Extract the [X, Y] coordinate from the center of the cell holding the provided text.  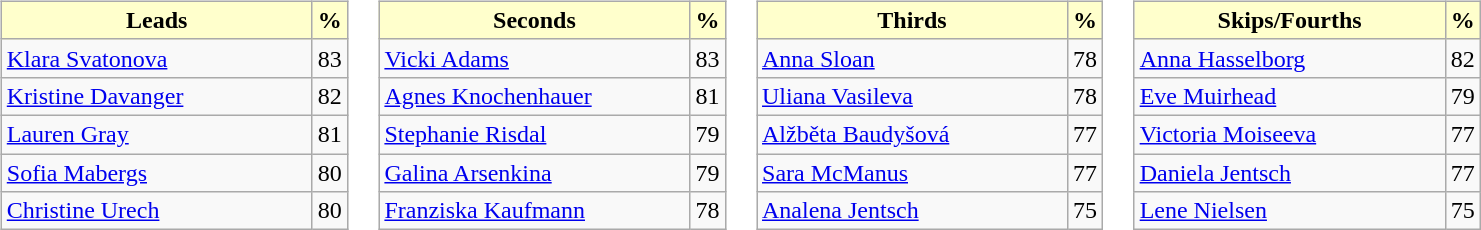
Anna Sloan [912, 58]
Skips/Fourths [1290, 20]
Eve Muirhead [1290, 96]
Stephanie Risdal [534, 134]
Lauren Gray [156, 134]
Sofia Mabergs [156, 173]
Seconds [534, 20]
Kristine Davanger [156, 96]
Victoria Moiseeva [1290, 134]
Alžběta Baudyšová [912, 134]
Leads [156, 20]
Franziska Kaufmann [534, 211]
Christine Urech [156, 211]
Sara McManus [912, 173]
Analena Jentsch [912, 211]
Anna Hasselborg [1290, 58]
Thirds [912, 20]
Agnes Knochenhauer [534, 96]
Klara Svatonova [156, 58]
Lene Nielsen [1290, 211]
Uliana Vasileva [912, 96]
Galina Arsenkina [534, 173]
Daniela Jentsch [1290, 173]
Vicki Adams [534, 58]
